Find where the given text appears and provide that cell's center as [X, Y] coordinate. 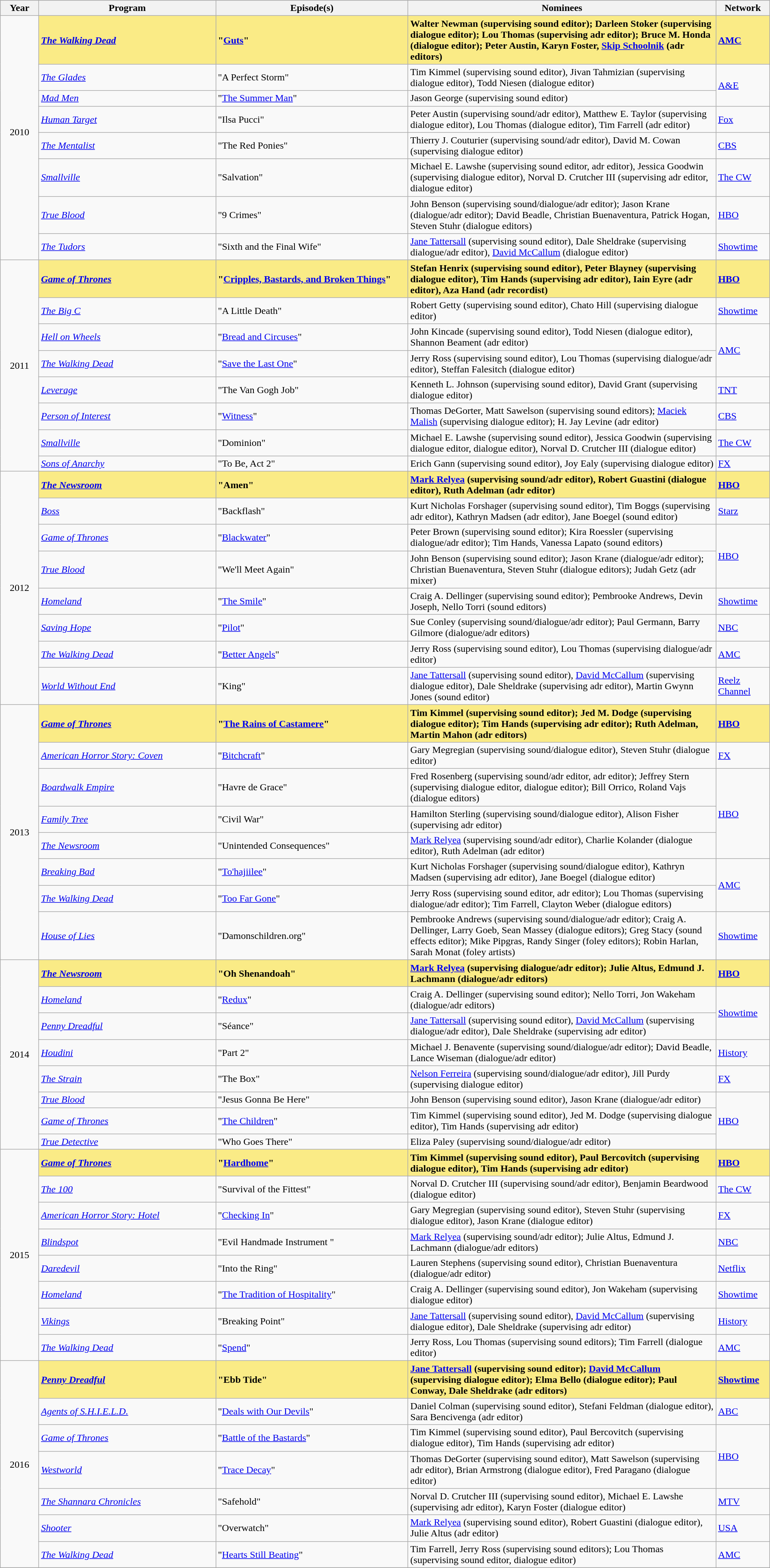
"The Red Ponies" [312, 145]
"Survival of the Fittest" [312, 1189]
Daniel Colman (supervising sound editor), Stefani Feldman (dialogue editor), Sara Bencivenga (adr editor) [562, 1412]
Lauren Stephens (supervising sound editor), Christian Buenaventura (dialogue/adr editor) [562, 1269]
"The Van Gogh Job" [312, 390]
Fox [743, 119]
Agents of S.H.I.E.L.D. [127, 1412]
"Jesus Gonna Be Here" [312, 1100]
"Dominion" [312, 443]
"To'hajiilee" [312, 872]
"Pilot" [312, 628]
Thierry J. Couturier (supervising sound/adr editor), David M. Cowan (supervising dialogue editor) [562, 145]
"Redux" [312, 1000]
"The Tradition of Hospitality" [312, 1295]
World Without End [127, 686]
"Salvation" [312, 177]
Nominees [562, 8]
"Breaking Point" [312, 1321]
Mark Relyea (supervising dialogue/adr editor); Julie Altus, Edmund J. Lachmann (dialogue/adr editors) [562, 973]
Person of Interest [127, 417]
John Kincade (supervising sound editor), Todd Niesen (dialogue editor), Shannon Beament (adr editor) [562, 337]
"Safehold" [312, 1502]
Starz [743, 511]
Mark Relyea (supervising sound/adr editor); Julie Altus, Edmund J. Lachmann (dialogue/adr editors) [562, 1242]
Craig A. Dellinger (supervising sound editor); Pembrooke Andrews, Devin Joseph, Nello Torri (sound editors) [562, 601]
Craig A. Dellinger (supervising sound editor); Nello Torri, Jon Wakeham (dialogue/adr editors) [562, 1000]
Mark Relyea (supervising sound/adr editor), Robert Guastini (dialogue editor), Ruth Adelman (adr editor) [562, 485]
"Séance" [312, 1026]
"Evil Handmade Instrument " [312, 1242]
2014 [19, 1055]
Mark Relyea (supervising sound/adr editor), Charlie Kolander (dialogue editor), Ruth Adelman (adr editor) [562, 846]
Vikings [127, 1321]
2013 [19, 832]
MTV [743, 1502]
True Detective [127, 1142]
Kurt Nicholas Forshager (supervising sound editor), Tim Boggs (supervising adr editor), Kathryn Madsen (adr editor), Jane Boegel (sound editor) [562, 511]
"Witness" [312, 417]
"Spend" [312, 1347]
Kurt Nicholas Forshager (supervising sound/dialogue editor), Kathryn Madsen (supervising adr editor), Jane Boegel (dialogue editor) [562, 872]
American Horror Story: Coven [127, 755]
Thomas DeGorter, Matt Sawelson (supervising sound editors); Maciek Malish (supervising dialogue editor); H. Jay Levine (adr editor) [562, 417]
Year [19, 8]
ABC [743, 1412]
The Strain [127, 1079]
"Deals with Our Devils" [312, 1412]
Jerry Ross (supervising sound editor, adr editor); Lou Thomas (supervising dialogue/adr editor); Tim Farrell, Clayton Weber (dialogue editors) [562, 898]
"Hearts Still Beating" [312, 1555]
Network [743, 8]
Westworld [127, 1470]
"Too Far Gone" [312, 898]
Jerry Ross (supervising sound editor), Lou Thomas (supervising dialogue/adr editor) [562, 654]
Tim Kimmel (supervising sound editor), Jed M. Dodge (supervising dialogue editor), Tim Hands (supervising adr editor) [562, 1121]
"Better Angels" [312, 654]
"Damonschildren.org" [312, 936]
Norval D. Crutcher III (supervising sound/adr editor), Benjamin Beardwood (dialogue editor) [562, 1189]
"Into the Ring" [312, 1269]
The Shannara Chronicles [127, 1502]
"Checking In" [312, 1215]
Jane Tattersall (supervising sound editor), David McCallum (supervising dialogue/adr editor), Dale Sheldrake (supervising adr editor) [562, 1026]
"Cripples, Bastards, and Broken Things" [312, 279]
Robert Getty (supervising sound editor), Chato Hill (supervising dialogue editor) [562, 310]
Family Tree [127, 819]
"Bread and Circuses" [312, 337]
"Oh Shenandoah" [312, 973]
2010 [19, 138]
Erich Gann (supervising sound editor), Joy Ealy (supervising dialogue editor) [562, 464]
"Unintended Consequences" [312, 846]
2015 [19, 1255]
"The Smile" [312, 601]
"Bitchcraft" [312, 755]
House of Lies [127, 936]
"A Perfect Storm" [312, 77]
"Sixth and the Final Wife" [312, 247]
Program [127, 8]
"Hardhome" [312, 1162]
The Glades [127, 77]
A&E [743, 85]
"The Box" [312, 1079]
Netflix [743, 1269]
Tim Kimmel (supervising sound editor), Jivan Tahmizian (supervising dialogue editor), Todd Niesen (dialogue editor) [562, 77]
"Ebb Tide" [312, 1380]
Boss [127, 511]
Reelz Channel [743, 686]
Sue Conley (supervising sound/dialogue/adr editor); Paul Germann, Barry Gilmore (dialogue/adr editors) [562, 628]
Eliza Paley (supervising sound/dialogue/adr editor) [562, 1142]
Jane Tattersall (supervising sound editor), David McCallum (supervising dialogue editor), Dale Sheldrake (supervising adr editor) [562, 1321]
The Mentalist [127, 145]
Blindspot [127, 1242]
Mark Relyea (supervising sound editor), Robert Guastini (dialogue editor), Julie Altus (adr editor) [562, 1528]
"To Be, Act 2" [312, 464]
The Big C [127, 310]
"A Little Death" [312, 310]
Kenneth L. Johnson (supervising sound editor), David Grant (supervising dialogue editor) [562, 390]
"The Children" [312, 1121]
Houdini [127, 1053]
"King" [312, 686]
"Guts" [312, 40]
"Amen" [312, 485]
"Overwatch" [312, 1528]
Nelson Ferreira (supervising sound/dialogue/adr editor), Jill Purdy (supervising dialogue editor) [562, 1079]
American Horror Story: Hotel [127, 1215]
"The Summer Man" [312, 98]
Human Target [127, 119]
Jerry Ross, Lou Thomas (supervising sound editors); Tim Farrell (dialogue editor) [562, 1347]
2011 [19, 366]
"Battle of the Bastards" [312, 1438]
"Save the Last One" [312, 363]
Craig A. Dellinger (supervising sound editor), Jon Wakeham (supervising dialogue editor) [562, 1295]
Shooter [127, 1528]
"Who Goes There" [312, 1142]
Breaking Bad [127, 872]
Norval D. Crutcher III (supervising sound editor), Michael E. Lawshe (supervising adr editor), Karyn Foster (dialogue editor) [562, 1502]
Hamilton Sterling (supervising sound/dialogue editor), Alison Fisher (supervising adr editor) [562, 819]
"Blackwater" [312, 538]
Boardwalk Empire [127, 787]
Jerry Ross (supervising sound editor), Lou Thomas (supervising dialogue/adr editor), Steffan Falesitch (dialogue editor) [562, 363]
Michael J. Benavente (supervising sound/dialogue/adr editor); David Beadle, Lance Wiseman (dialogue/adr editor) [562, 1053]
Peter Austin (supervising sound/adr editor), Matthew E. Taylor (supervising dialogue editor), Lou Thomas (dialogue editor), Tim Farrell (adr editor) [562, 119]
USA [743, 1528]
"9 Crimes" [312, 215]
"Havre de Grace" [312, 787]
Gary Megregian (supervising sound editor), Steven Stuhr (supervising dialogue editor), Jason Krane (dialogue editor) [562, 1215]
Daredevil [127, 1269]
2016 [19, 1464]
"The Rains of Castamere" [312, 723]
Jane Tattersall (supervising sound editor), Dale Sheldrake (supervising dialogue/adr editor), David McCallum (dialogue editor) [562, 247]
Hell on Wheels [127, 337]
Saving Hope [127, 628]
Jason George (supervising sound editor) [562, 98]
Mad Men [127, 98]
"Ilsa Pucci" [312, 119]
Peter Brown (supervising sound editor); Kira Roessler (supervising dialogue/adr editor); Tim Hands, Vanessa Lapato (sound editors) [562, 538]
Gary Megregian (supervising sound/dialogue editor), Steven Stuhr (dialogue editor) [562, 755]
The 100 [127, 1189]
"Civil War" [312, 819]
John Benson (supervising sound editor), Jason Krane (dialogue/adr editor) [562, 1100]
The Tudors [127, 247]
Tim Farrell, Jerry Ross (supervising sound editors); Lou Thomas (supervising sound editor, dialogue editor) [562, 1555]
"Backflash" [312, 511]
"Part 2" [312, 1053]
"We'll Meet Again" [312, 569]
Sons of Anarchy [127, 464]
2012 [19, 588]
"Trace Decay" [312, 1470]
Leverage [127, 390]
TNT [743, 390]
Episode(s) [312, 8]
